Output the (X, Y) coordinate of the center of the cell containing the given text.  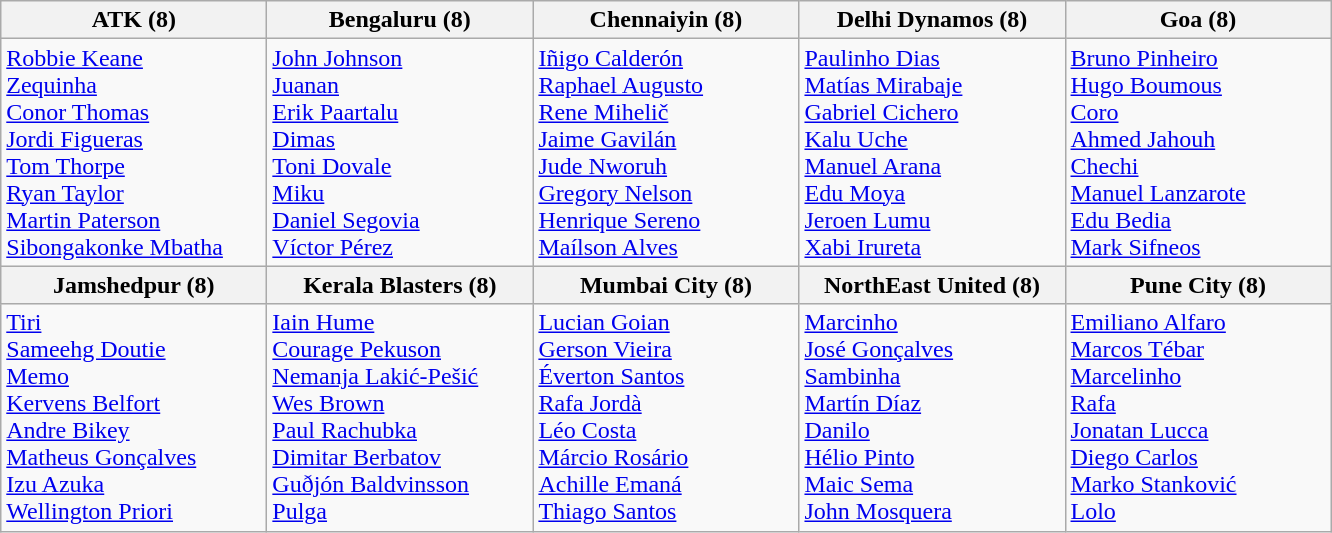
Mumbai City (8) (666, 285)
Goa (8) (1198, 20)
John Johnson Juanan Erik Paartalu Dimas Toni Dovale Miku Daniel Segovia Víctor Pérez (400, 152)
Tiri Sameehg Doutie Memo Kervens Belfort Andre Bikey Matheus Gonçalves Izu Azuka Wellington Priori (134, 418)
Emiliano Alfaro Marcos Tébar Marcelinho Rafa Jonatan Lucca Diego Carlos Marko Stanković Lolo (1198, 418)
Delhi Dynamos (8) (932, 20)
Lucian Goian Gerson Vieira Éverton Santos Rafa Jordà Léo Costa Márcio Rosário Achille Emaná Thiago Santos (666, 418)
Iñigo Calderón Raphael Augusto Rene Mihelič Jaime Gavilán Jude Nworuh Gregory Nelson Henrique Sereno Maílson Alves (666, 152)
Bruno Pinheiro Hugo Boumous Coro Ahmed Jahouh Chechi Manuel Lanzarote Edu Bedia Mark Sifneos (1198, 152)
Jamshedpur (8) (134, 285)
Marcinho José Gonçalves Sambinha Martín Díaz Danilo Hélio Pinto Maic Sema John Mosquera (932, 418)
ATK (8) (134, 20)
Iain Hume Courage Pekuson Nemanja Lakić-Pešić Wes Brown Paul Rachubka Dimitar Berbatov Guðjón Baldvinsson Pulga (400, 418)
Pune City (8) (1198, 285)
Chennaiyin (8) (666, 20)
Paulinho Dias Matías Mirabaje Gabriel Cichero Kalu Uche Manuel Arana Edu Moya Jeroen Lumu Xabi Irureta (932, 152)
Kerala Blasters (8) (400, 285)
Bengaluru (8) (400, 20)
NorthEast United (8) (932, 285)
Robbie Keane Zequinha Conor Thomas Jordi Figueras Tom Thorpe Ryan Taylor Martin Paterson Sibongakonke Mbatha (134, 152)
